Identify which cell holds the provided text, then report its (x, y) central coordinate. 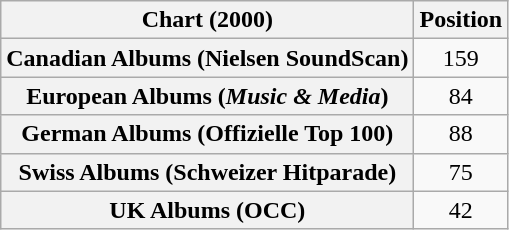
88 (461, 134)
42 (461, 210)
German Albums (Offizielle Top 100) (208, 134)
159 (461, 58)
Canadian Albums (Nielsen SoundScan) (208, 58)
Chart (2000) (208, 20)
European Albums (Music & Media) (208, 96)
Swiss Albums (Schweizer Hitparade) (208, 172)
84 (461, 96)
Position (461, 20)
UK Albums (OCC) (208, 210)
75 (461, 172)
